Output the [X, Y] coordinate of the center of the cell containing the given text.  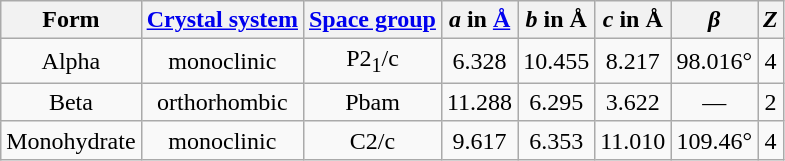
6.353 [556, 140]
a in Å [479, 20]
8.217 [633, 61]
98.016° [714, 61]
— [714, 102]
Alpha [71, 61]
Z [771, 20]
2 [771, 102]
P21/c [372, 61]
3.622 [633, 102]
11.010 [633, 140]
9.617 [479, 140]
6.295 [556, 102]
orthorhombic [222, 102]
c in Å [633, 20]
Space group [372, 20]
Form [71, 20]
Crystal system [222, 20]
11.288 [479, 102]
Pbam [372, 102]
Beta [71, 102]
6.328 [479, 61]
10.455 [556, 61]
C2/c [372, 140]
109.46° [714, 140]
Monohydrate [71, 140]
β [714, 20]
b in Å [556, 20]
